Scan for the cell matching the given text and deliver its (X, Y) coordinate at center. 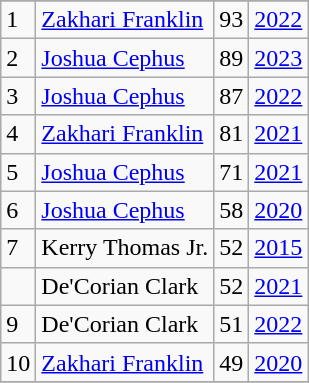
1 (18, 20)
7 (18, 248)
58 (232, 210)
4 (18, 134)
2 (18, 58)
6 (18, 210)
2015 (278, 248)
3 (18, 96)
5 (18, 172)
10 (18, 362)
87 (232, 96)
2023 (278, 58)
81 (232, 134)
49 (232, 362)
71 (232, 172)
93 (232, 20)
51 (232, 324)
Kerry Thomas Jr. (125, 248)
9 (18, 324)
89 (232, 58)
